Output the (x, y) coordinate of the center of the cell containing the given text.  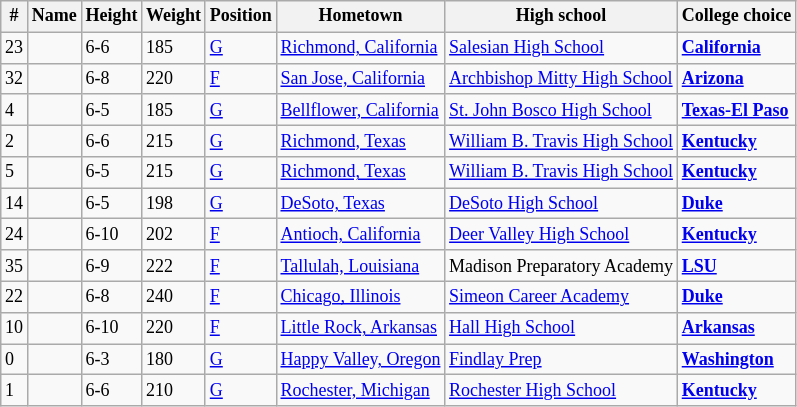
222 (174, 266)
202 (174, 234)
198 (174, 204)
Hall High School (562, 328)
10 (14, 328)
Bellflower, California (360, 110)
Chicago, Illinois (360, 296)
35 (14, 266)
32 (14, 78)
LSU (736, 266)
Simeon Career Academy (562, 296)
23 (14, 48)
6-9 (112, 266)
Little Rock, Arkansas (360, 328)
Hometown (360, 16)
Madison Preparatory Academy (562, 266)
180 (174, 360)
1 (14, 390)
San Jose, California (360, 78)
Archbishop Mitty High School (562, 78)
210 (174, 390)
Position (240, 16)
Name (54, 16)
Rochester, Michigan (360, 390)
College choice (736, 16)
Antioch, California (360, 234)
California (736, 48)
240 (174, 296)
Happy Valley, Oregon (360, 360)
0 (14, 360)
24 (14, 234)
Height (112, 16)
Salesian High School (562, 48)
14 (14, 204)
2 (14, 140)
# (14, 16)
Findlay Prep (562, 360)
Arkansas (736, 328)
6-3 (112, 360)
St. John Bosco High School (562, 110)
Deer Valley High School (562, 234)
Texas-El Paso (736, 110)
Arizona (736, 78)
High school (562, 16)
Richmond, California (360, 48)
Washington (736, 360)
Tallulah, Louisiana (360, 266)
DeSoto, Texas (360, 204)
Rochester High School (562, 390)
5 (14, 172)
22 (14, 296)
DeSoto High School (562, 204)
Weight (174, 16)
4 (14, 110)
